Capture the cell that displays the provided text and extract its (x, y) central coordinate. 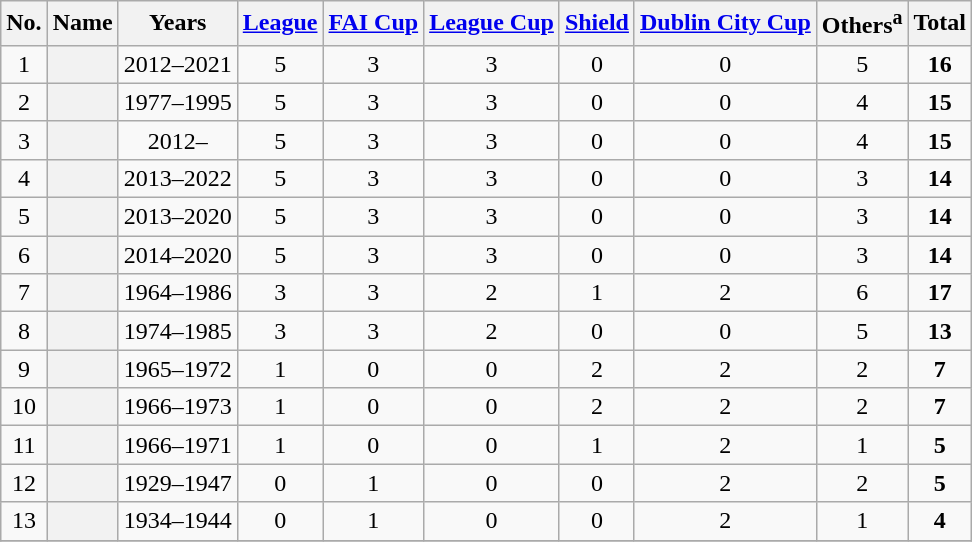
Dublin City Cup (725, 24)
2013–2020 (178, 217)
2014–2020 (178, 255)
2013–2022 (178, 178)
1965–1972 (178, 369)
Shield (596, 24)
1934–1944 (178, 521)
League (280, 24)
1977–1995 (178, 102)
1966–1971 (178, 445)
9 (24, 369)
1929–1947 (178, 483)
Years (178, 24)
1964–1986 (178, 293)
No. (24, 24)
Total (940, 24)
FAI Cup (374, 24)
10 (24, 407)
8 (24, 331)
1974–1985 (178, 331)
16 (940, 64)
2012–2021 (178, 64)
11 (24, 445)
Othersa (862, 24)
2012– (178, 140)
17 (940, 293)
1966–1973 (178, 407)
League Cup (492, 24)
12 (24, 483)
Name (82, 24)
